Provide the [x, y] coordinate of the cell's center where the given text is located.  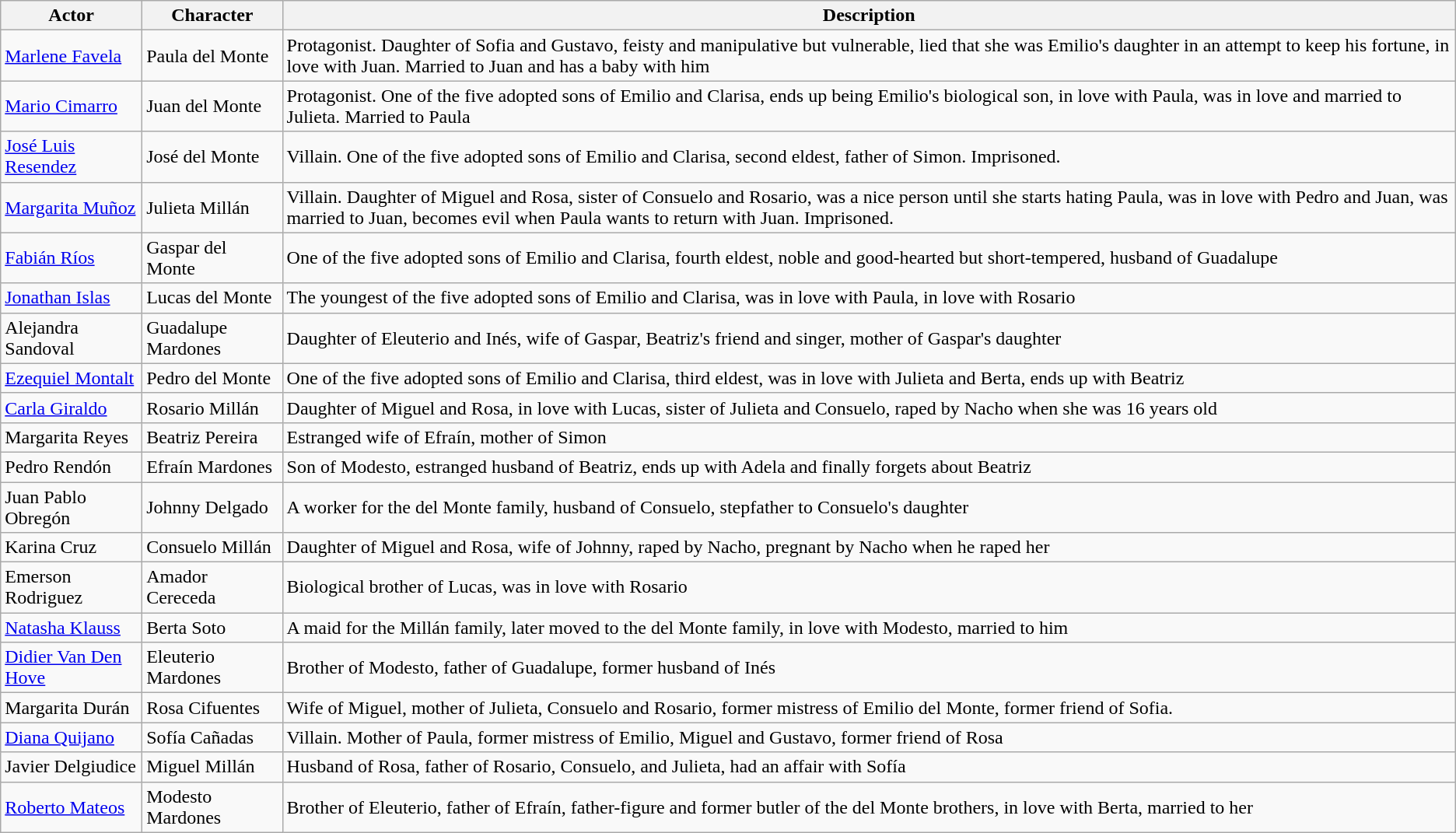
Fabián Ríos [72, 258]
One of the five adopted sons of Emilio and Clarisa, fourth eldest, noble and good-hearted but short-tempered, husband of Guadalupe [869, 258]
Emerson Rodriguez [72, 588]
Eleuterio Mardones [212, 667]
Efraín Mardones [212, 467]
Margarita Muñoz [72, 207]
Wife of Miguel, mother of Julieta, Consuelo and Rosario, former mistress of Emilio del Monte, former friend of Sofia. [869, 708]
Sofía Cañadas [212, 737]
Son of Modesto, estranged husband of Beatriz, ends up with Adela and finally forgets about Beatriz [869, 467]
Ezequiel Montalt [72, 378]
Modesto Mardones [212, 807]
A worker for the del Monte family, husband of Consuelo, stepfather to Consuelo's daughter [869, 507]
Pedro del Monte [212, 378]
Carla Giraldo [72, 408]
Guadalupe Mardones [212, 338]
Description [869, 16]
Roberto Mateos [72, 807]
Character [212, 16]
Beatriz Pereira [212, 437]
Pedro Rendón [72, 467]
Jonathan Islas [72, 298]
A maid for the Millán family, later moved to the del Monte family, in love with Modesto, married to him [869, 628]
One of the five adopted sons of Emilio and Clarisa, third eldest, was in love with Julieta and Berta, ends up with Beatriz [869, 378]
Consuelo Millán [212, 548]
Estranged wife of Efraín, mother of Simon [869, 437]
Villain. Mother of Paula, former mistress of Emilio, Miguel and Gustavo, former friend of Rosa [869, 737]
Margarita Durán [72, 708]
José Luis Resendez [72, 157]
Marlene Favela [72, 56]
Rosa Cifuentes [212, 708]
Rosario Millán [212, 408]
Daughter of Miguel and Rosa, wife of Johnny, raped by Nacho, pregnant by Nacho when he raped her [869, 548]
Daughter of Eleuterio and Inés, wife of Gaspar, Beatriz's friend and singer, mother of Gaspar's daughter [869, 338]
Didier Van Den Hove [72, 667]
Amador Cereceda [212, 588]
Johnny Delgado [212, 507]
Juan del Monte [212, 106]
Berta Soto [212, 628]
Paula del Monte [212, 56]
Juan Pablo Obregón [72, 507]
Karina Cruz [72, 548]
Brother of Modesto, father of Guadalupe, former husband of Inés [869, 667]
Margarita Reyes [72, 437]
Alejandra Sandoval [72, 338]
Mario Cimarro [72, 106]
Biological brother of Lucas, was in love with Rosario [869, 588]
Natasha Klauss [72, 628]
Daughter of Miguel and Rosa, in love with Lucas, sister of Julieta and Consuelo, raped by Nacho when she was 16 years old [869, 408]
Julieta Millán [212, 207]
Diana Quijano [72, 737]
Lucas del Monte [212, 298]
Actor [72, 16]
José del Monte [212, 157]
The youngest of the five adopted sons of Emilio and Clarisa, was in love with Paula, in love with Rosario [869, 298]
Gaspar del Monte [212, 258]
Miguel Millán [212, 767]
Brother of Eleuterio, father of Efraín, father-figure and former butler of the del Monte brothers, in love with Berta, married to her [869, 807]
Husband of Rosa, father of Rosario, Consuelo, and Julieta, had an affair with Sofía [869, 767]
Javier Delgiudice [72, 767]
Villain. One of the five adopted sons of Emilio and Clarisa, second eldest, father of Simon. Imprisoned. [869, 157]
